From the cell containing the given text, extract its center point as (X, Y) coordinate. 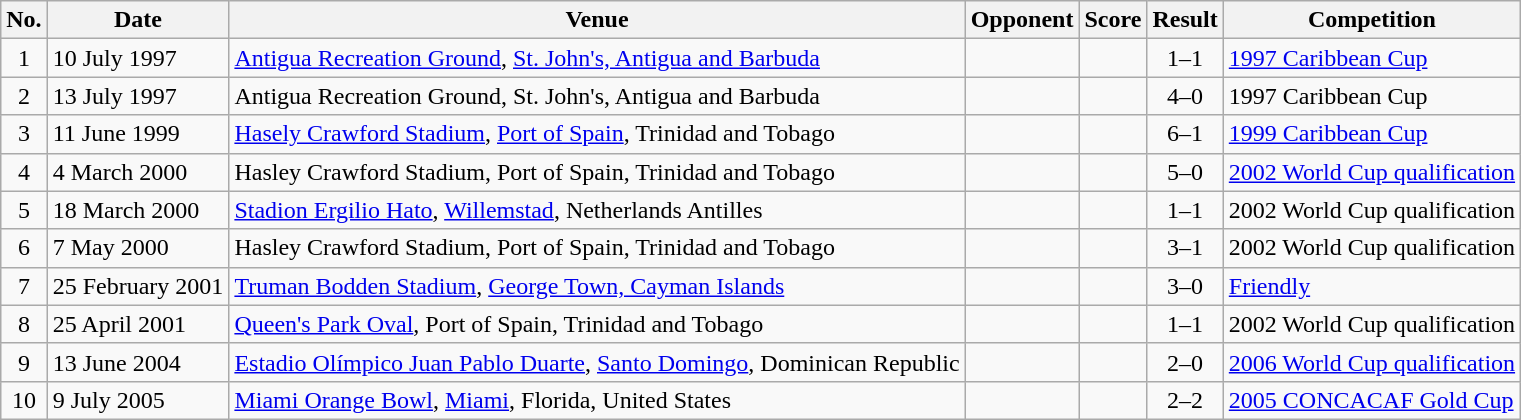
2–0 (1185, 362)
Hasely Crawford Stadium, Port of Spain, Trinidad and Tobago (597, 134)
13 July 1997 (138, 96)
25 February 2001 (138, 286)
Score (1113, 20)
6 (24, 248)
2 (24, 96)
7 May 2000 (138, 248)
2006 World Cup qualification (1372, 362)
Result (1185, 20)
7 (24, 286)
4 March 2000 (138, 172)
2005 CONCACAF Gold Cup (1372, 400)
Venue (597, 20)
3–1 (1185, 248)
Stadion Ergilio Hato, Willemstad, Netherlands Antilles (597, 210)
Opponent (1022, 20)
3–0 (1185, 286)
3 (24, 134)
18 March 2000 (138, 210)
1999 Caribbean Cup (1372, 134)
11 June 1999 (138, 134)
10 (24, 400)
6–1 (1185, 134)
4 (24, 172)
4–0 (1185, 96)
Friendly (1372, 286)
Competition (1372, 20)
Estadio Olímpico Juan Pablo Duarte, Santo Domingo, Dominican Republic (597, 362)
No. (24, 20)
9 July 2005 (138, 400)
2–2 (1185, 400)
9 (24, 362)
5 (24, 210)
Queen's Park Oval, Port of Spain, Trinidad and Tobago (597, 324)
8 (24, 324)
10 July 1997 (138, 58)
Truman Bodden Stadium, George Town, Cayman Islands (597, 286)
13 June 2004 (138, 362)
5–0 (1185, 172)
25 April 2001 (138, 324)
Miami Orange Bowl, Miami, Florida, United States (597, 400)
Date (138, 20)
1 (24, 58)
